Capture the cell that displays the provided text and extract its (x, y) central coordinate. 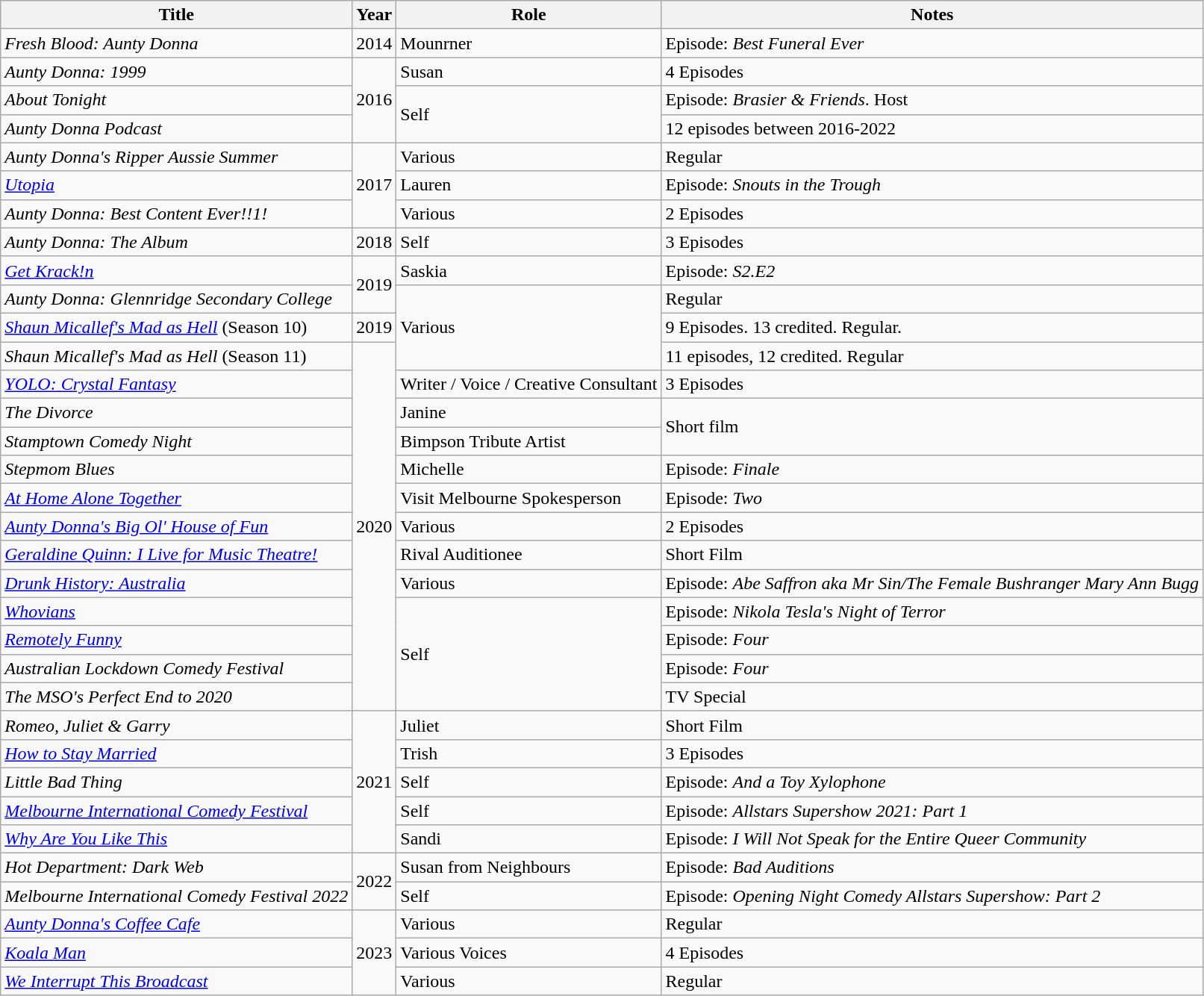
Aunty Donna's Coffee Cafe (176, 924)
Shaun Micallef's Mad as Hell (Season 11) (176, 356)
Aunty Donna: Glennridge Secondary College (176, 299)
2018 (375, 242)
Romeo, Juliet & Garry (176, 725)
Episode: I Will Not Speak for the Entire Queer Community (932, 839)
Short film (932, 427)
Episode: Bad Auditions (932, 868)
Episode: Allstars Supershow 2021: Part 1 (932, 810)
Hot Department: Dark Web (176, 868)
2020 (375, 527)
Michelle (528, 470)
Aunty Donna: 1999 (176, 72)
Stepmom Blues (176, 470)
Episode: Brasier & Friends. Host (932, 100)
Aunty Donna Podcast (176, 128)
Visit Melbourne Spokesperson (528, 498)
Episode: And a Toy Xylophone (932, 782)
9 Episodes. 13 credited. Regular. (932, 327)
Shaun Micallef's Mad as Hell (Season 10) (176, 327)
Remotely Funny (176, 640)
Juliet (528, 725)
About Tonight (176, 100)
Sandi (528, 839)
We Interrupt This Broadcast (176, 981)
YOLO: Crystal Fantasy (176, 385)
Mounrner (528, 43)
2016 (375, 100)
Episode: Opening Night Comedy Allstars Supershow: Part 2 (932, 896)
Australian Lockdown Comedy Festival (176, 668)
How to Stay Married (176, 753)
2017 (375, 185)
2022 (375, 882)
Utopia (176, 185)
Little Bad Thing (176, 782)
Melbourne International Comedy Festival (176, 810)
TV Special (932, 697)
Episode: Abe Saffron aka Mr Sin/The Female Bushranger Mary Ann Bugg (932, 583)
Aunty Donna's Big Ol' House of Fun (176, 526)
2023 (375, 953)
Koala Man (176, 953)
11 episodes, 12 credited. Regular (932, 356)
Episode: Two (932, 498)
Saskia (528, 270)
At Home Alone Together (176, 498)
Bimpson Tribute Artist (528, 441)
2021 (375, 782)
Various Voices (528, 953)
Whovians (176, 611)
Year (375, 15)
Episode: S2.E2 (932, 270)
Aunty Donna: The Album (176, 242)
Stamptown Comedy Night (176, 441)
Aunty Donna's Ripper Aussie Summer (176, 157)
Susan (528, 72)
Rival Auditionee (528, 555)
12 episodes between 2016-2022 (932, 128)
Episode: Finale (932, 470)
Title (176, 15)
Lauren (528, 185)
Episode: Snouts in the Trough (932, 185)
Melbourne International Comedy Festival 2022 (176, 896)
The Divorce (176, 413)
Why Are You Like This (176, 839)
Drunk History: Australia (176, 583)
Geraldine Quinn: I Live for Music Theatre! (176, 555)
Janine (528, 413)
Fresh Blood: Aunty Donna (176, 43)
Susan from Neighbours (528, 868)
Get Krack!n (176, 270)
Aunty Donna: Best Content Ever!!1! (176, 214)
The MSO's Perfect End to 2020 (176, 697)
Notes (932, 15)
Role (528, 15)
2014 (375, 43)
Episode: Best Funeral Ever (932, 43)
Episode: Nikola Tesla's Night of Terror (932, 611)
Writer / Voice / Creative Consultant (528, 385)
Trish (528, 753)
